Return (x, y) of the center of cell containing provided text 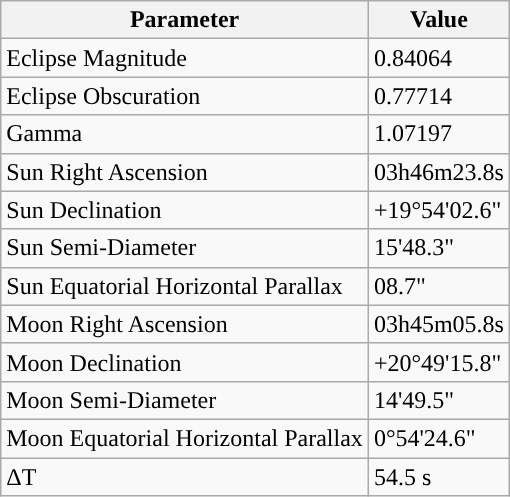
Value (438, 20)
+20°49'15.8" (438, 362)
Moon Declination (185, 362)
Eclipse Magnitude (185, 58)
+19°54'02.6" (438, 210)
Sun Equatorial Horizontal Parallax (185, 286)
03h45m05.8s (438, 324)
Sun Semi-Diameter (185, 248)
Gamma (185, 134)
08.7" (438, 286)
0°54'24.6" (438, 438)
03h46m23.8s (438, 172)
Moon Semi-Diameter (185, 400)
14'49.5" (438, 400)
54.5 s (438, 477)
0.84064 (438, 58)
Sun Declination (185, 210)
15'48.3" (438, 248)
0.77714 (438, 96)
Moon Equatorial Horizontal Parallax (185, 438)
Moon Right Ascension (185, 324)
Eclipse Obscuration (185, 96)
Sun Right Ascension (185, 172)
ΔT (185, 477)
Parameter (185, 20)
1.07197 (438, 134)
